Locate the cell with the specified text and output its (x, y) center coordinate. 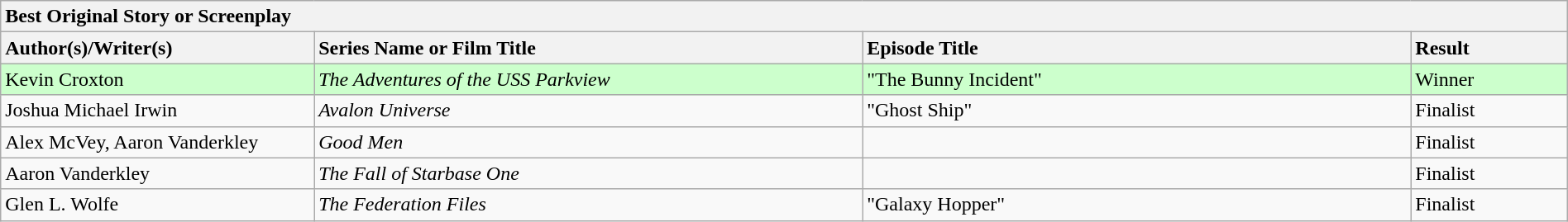
Avalon Universe (589, 111)
Joshua Michael Irwin (157, 111)
Result (1489, 48)
Series Name or Film Title (589, 48)
Best Original Story or Screenplay (784, 17)
Kevin Croxton (157, 79)
Author(s)/Writer(s) (157, 48)
The Fall of Starbase One (589, 173)
Episode Title (1136, 48)
Aaron Vanderkley (157, 173)
Glen L. Wolfe (157, 205)
"Ghost Ship" (1136, 111)
The Federation Files (589, 205)
Good Men (589, 142)
"The Bunny Incident" (1136, 79)
"Galaxy Hopper" (1136, 205)
Winner (1489, 79)
The Adventures of the USS Parkview (589, 79)
Alex McVey, Aaron Vanderkley (157, 142)
